Extract the (x, y) coordinate from the center of the cell holding the provided text.  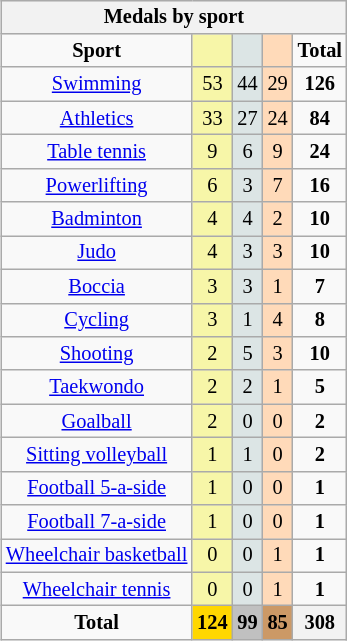
Sport (96, 51)
53 (212, 84)
29 (278, 84)
126 (320, 84)
33 (212, 118)
Wheelchair basketball (96, 556)
Wheelchair tennis (96, 589)
Goalball (96, 421)
85 (278, 623)
Powerlifting (96, 185)
124 (212, 623)
Judo (96, 253)
Football 7-a-side (96, 522)
308 (320, 623)
Boccia (96, 286)
44 (248, 84)
Medals by sport (174, 17)
84 (320, 118)
Sitting volleyball (96, 455)
Cycling (96, 320)
Table tennis (96, 152)
Swimming (96, 84)
Shooting (96, 354)
Taekwondo (96, 387)
Athletics (96, 118)
27 (248, 118)
Badminton (96, 219)
99 (248, 623)
8 (320, 320)
16 (320, 185)
Football 5-a-side (96, 488)
